Locate the cell with the specified text and output its (X, Y) center coordinate. 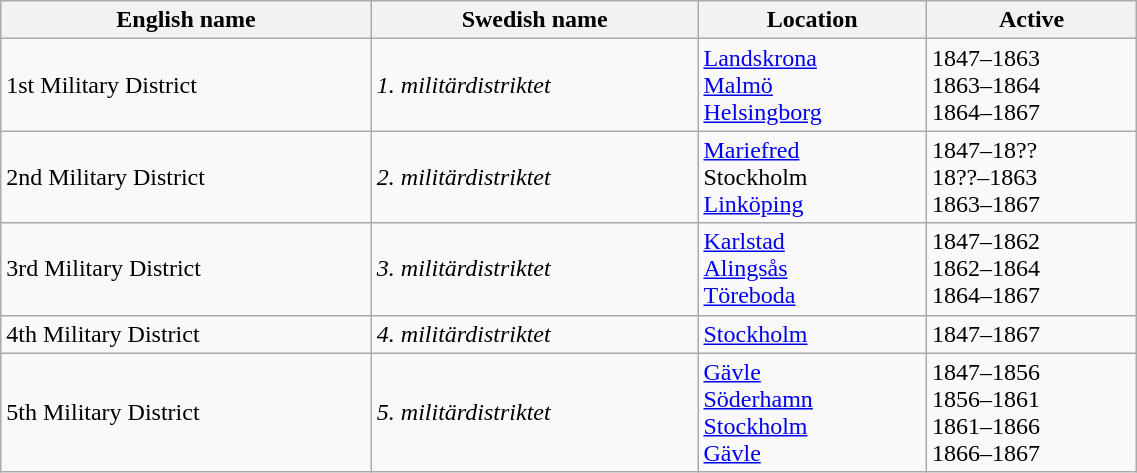
1847–18621862–18641864–1867 (1031, 269)
Location (812, 20)
2nd Military District (186, 177)
GävleSöderhamnStockholmGävle (812, 412)
LandskronaMalmöHelsingborg (812, 85)
4. militärdistriktet (534, 334)
1847–1867 (1031, 334)
Stockholm (812, 334)
3. militärdistriktet (534, 269)
English name (186, 20)
4th Military District (186, 334)
MariefredStockholmLinköping (812, 177)
1. militärdistriktet (534, 85)
5th Military District (186, 412)
3rd Military District (186, 269)
KarlstadAlingsåsTöreboda (812, 269)
1847–18631863–18641864–1867 (1031, 85)
2. militärdistriktet (534, 177)
1847–18??18??–18631863–1867 (1031, 177)
5. militärdistriktet (534, 412)
1847–18561856–18611861–18661866–1867 (1031, 412)
Swedish name (534, 20)
Active (1031, 20)
1st Military District (186, 85)
